Extract the (x, y) coordinate from the center of the cell holding the provided text.  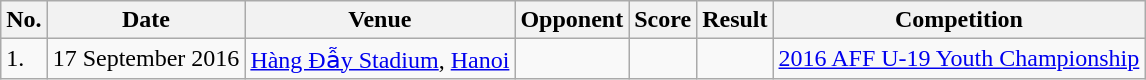
No. (24, 20)
1. (24, 59)
Competition (959, 20)
Result (735, 20)
2016 AFF U-19 Youth Championship (959, 59)
17 September 2016 (146, 59)
Venue (380, 20)
Score (663, 20)
Hàng Đẫy Stadium, Hanoi (380, 59)
Opponent (572, 20)
Date (146, 20)
